Capture the cell that displays the provided text and extract its (X, Y) central coordinate. 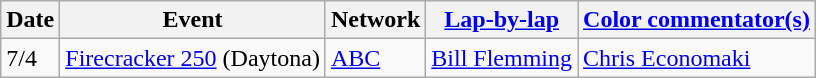
Date (30, 20)
Event (193, 20)
Firecracker 250 (Daytona) (193, 58)
Lap-by-lap (502, 20)
ABC (375, 58)
Network (375, 20)
Chris Economaki (697, 58)
Color commentator(s) (697, 20)
Bill Flemming (502, 58)
7/4 (30, 58)
